Locate the cell with the specified text and output its (X, Y) center coordinate. 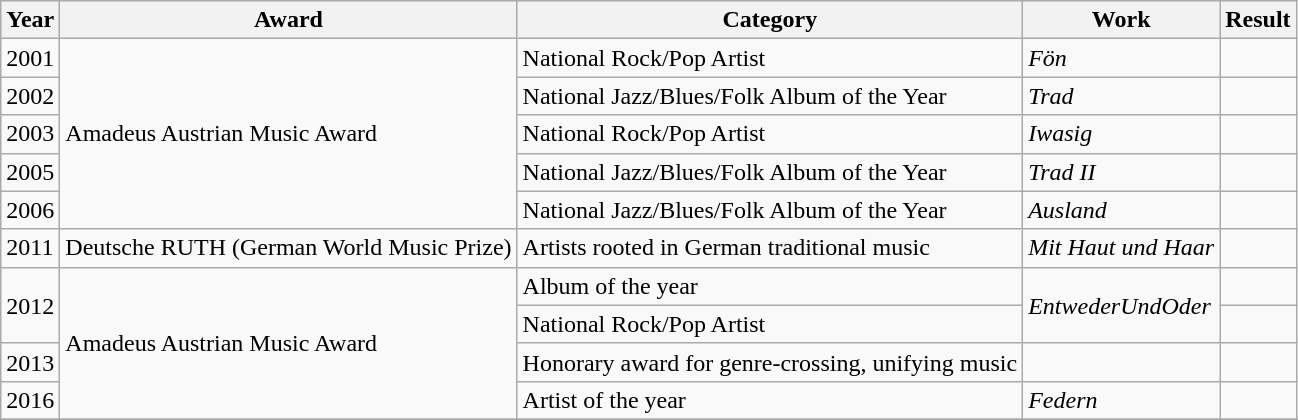
2016 (30, 400)
2005 (30, 172)
2001 (30, 58)
2012 (30, 305)
Trad II (1122, 172)
Work (1122, 20)
Fön (1122, 58)
Honorary award for genre-crossing, unifying music (770, 362)
Album of the year (770, 286)
Trad (1122, 96)
Year (30, 20)
2003 (30, 134)
Category (770, 20)
Ausland (1122, 210)
Federn (1122, 400)
2011 (30, 248)
Artists rooted in German traditional music (770, 248)
2006 (30, 210)
Iwasig (1122, 134)
Award (288, 20)
Artist of the year (770, 400)
2002 (30, 96)
EntwederUndOder (1122, 305)
Mit Haut und Haar (1122, 248)
Result (1258, 20)
2013 (30, 362)
Deutsche RUTH (German World Music Prize) (288, 248)
